Capture the cell that displays the provided text and extract its [X, Y] central coordinate. 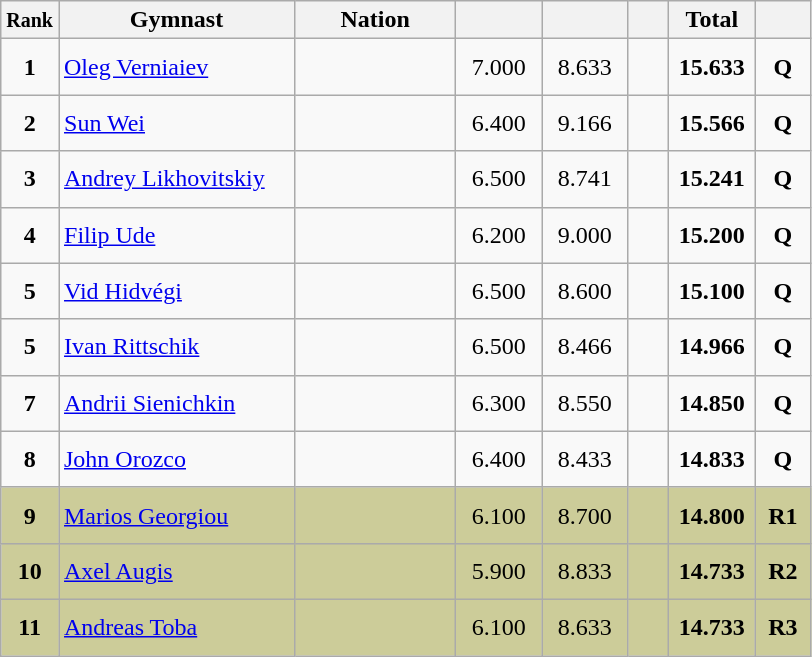
6.300 [499, 403]
3 [30, 179]
R3 [783, 627]
8.700 [585, 515]
14.833 [712, 459]
Axel Augis [176, 571]
8.833 [585, 571]
Marios Georgiou [176, 515]
8.433 [585, 459]
Nation [376, 20]
10 [30, 571]
15.200 [712, 235]
9.166 [585, 123]
15.241 [712, 179]
15.633 [712, 67]
Rank [30, 20]
Andreas Toba [176, 627]
Vid Hidvégi [176, 291]
8.550 [585, 403]
Oleg Verniaiev [176, 67]
R2 [783, 571]
8.741 [585, 179]
Gymnast [176, 20]
Andrii Sienichkin [176, 403]
15.100 [712, 291]
14.800 [712, 515]
14.850 [712, 403]
Filip Ude [176, 235]
9.000 [585, 235]
1 [30, 67]
15.566 [712, 123]
6.200 [499, 235]
9 [30, 515]
14.966 [712, 347]
Sun Wei [176, 123]
8.466 [585, 347]
5.900 [499, 571]
Andrey Likhovitskiy [176, 179]
2 [30, 123]
8.600 [585, 291]
7.000 [499, 67]
John Orozco [176, 459]
8 [30, 459]
R1 [783, 515]
7 [30, 403]
4 [30, 235]
Ivan Rittschik [176, 347]
Total [712, 20]
11 [30, 627]
